Return the [X, Y] coordinate for the center point of the cell that contains the specified text.  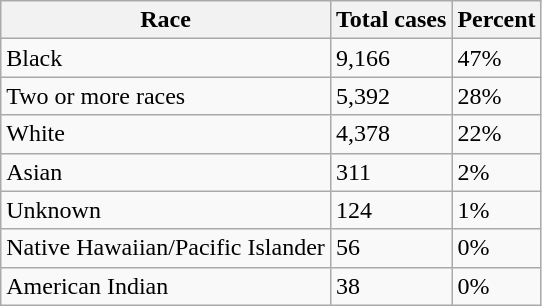
311 [391, 172]
9,166 [391, 58]
American Indian [166, 286]
White [166, 134]
Native Hawaiian/Pacific Islander [166, 248]
38 [391, 286]
4,378 [391, 134]
47% [496, 58]
Race [166, 20]
Unknown [166, 210]
Asian [166, 172]
Black [166, 58]
56 [391, 248]
124 [391, 210]
2% [496, 172]
1% [496, 210]
Two or more races [166, 96]
Percent [496, 20]
28% [496, 96]
Total cases [391, 20]
5,392 [391, 96]
22% [496, 134]
